Find where the given text appears and provide that cell's center as [x, y] coordinate. 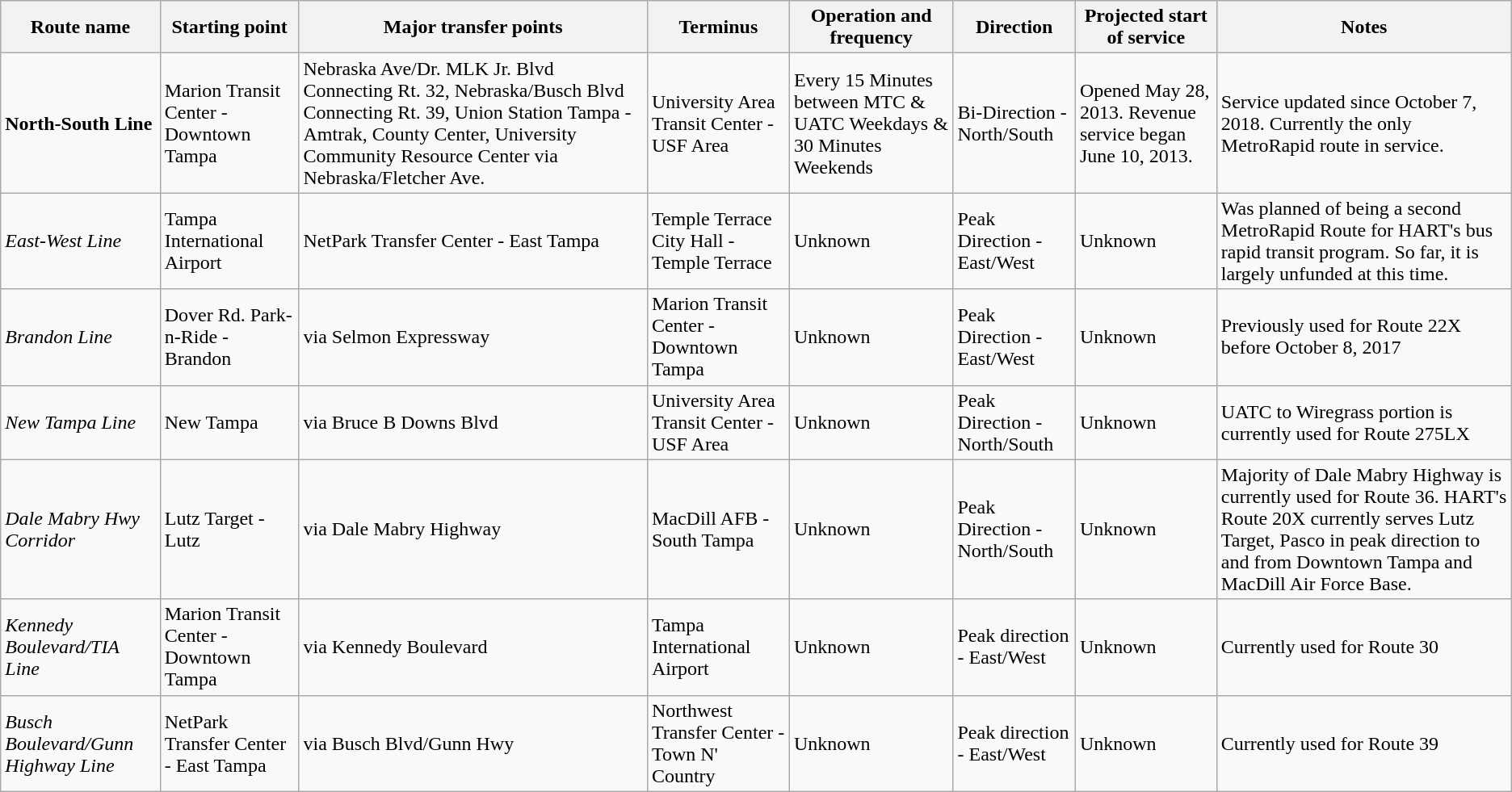
Terminus [718, 27]
Service updated since October 7, 2018. Currently the only MetroRapid route in service. [1363, 123]
Kennedy Boulevard/TIA Line [81, 647]
via Kennedy Boulevard [473, 647]
Operation and frequency [871, 27]
Direction [1014, 27]
Busch Boulevard/Gunn Highway Line [81, 743]
Notes [1363, 27]
Temple Terrace City Hall - Temple Terrace [718, 241]
MacDill AFB - South Tampa [718, 530]
via Bruce B Downs Blvd [473, 422]
Dale Mabry Hwy Corridor [81, 530]
Major transfer points [473, 27]
Route name [81, 27]
Bi-Direction - North/South [1014, 123]
Brandon Line [81, 337]
Currently used for Route 30 [1363, 647]
Starting point [229, 27]
Currently used for Route 39 [1363, 743]
Opened May 28, 2013. Revenue service began June 10, 2013. [1145, 123]
Lutz Target - Lutz [229, 530]
East-West Line [81, 241]
North-South Line [81, 123]
UATC to Wiregrass portion is currently used for Route 275LX [1363, 422]
Northwest Transfer Center - Town N' Country [718, 743]
New Tampa Line [81, 422]
New Tampa [229, 422]
Was planned of being a second MetroRapid Route for HART's bus rapid transit program. So far, it is largely unfunded at this time. [1363, 241]
via Dale Mabry Highway [473, 530]
via Selmon Expressway [473, 337]
Dover Rd. Park-n-Ride - Brandon [229, 337]
Previously used for Route 22X before October 8, 2017 [1363, 337]
via Busch Blvd/Gunn Hwy [473, 743]
Every 15 Minutes between MTC & UATC Weekdays & 30 Minutes Weekends [871, 123]
Projected start of service [1145, 27]
